For the text-containing cell, return its midpoint in [X, Y] coordinate format. 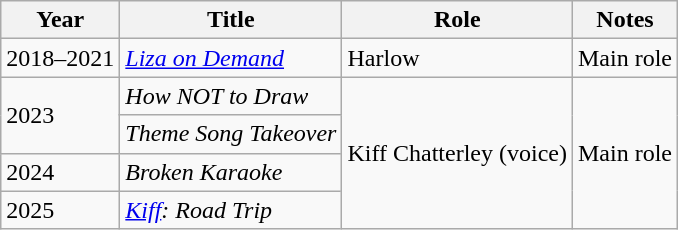
Kiff: Road Trip [231, 210]
2018–2021 [60, 58]
2024 [60, 172]
Notes [624, 20]
How NOT to Draw [231, 96]
Theme Song Takeover [231, 134]
2025 [60, 210]
Harlow [458, 58]
Year [60, 20]
Liza on Demand [231, 58]
2023 [60, 115]
Role [458, 20]
Title [231, 20]
Kiff Chatterley (voice) [458, 153]
Broken Karaoke [231, 172]
